Search for the cell housing the specified text and yield its [x, y] center coordinate. 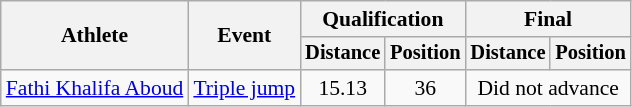
Qualification [382, 19]
Athlete [95, 36]
Final [548, 19]
36 [425, 88]
Event [244, 36]
Fathi Khalifa Aboud [95, 88]
15.13 [342, 88]
Did not advance [548, 88]
Triple jump [244, 88]
